Scan for the cell matching the given text and deliver its [x, y] coordinate at center. 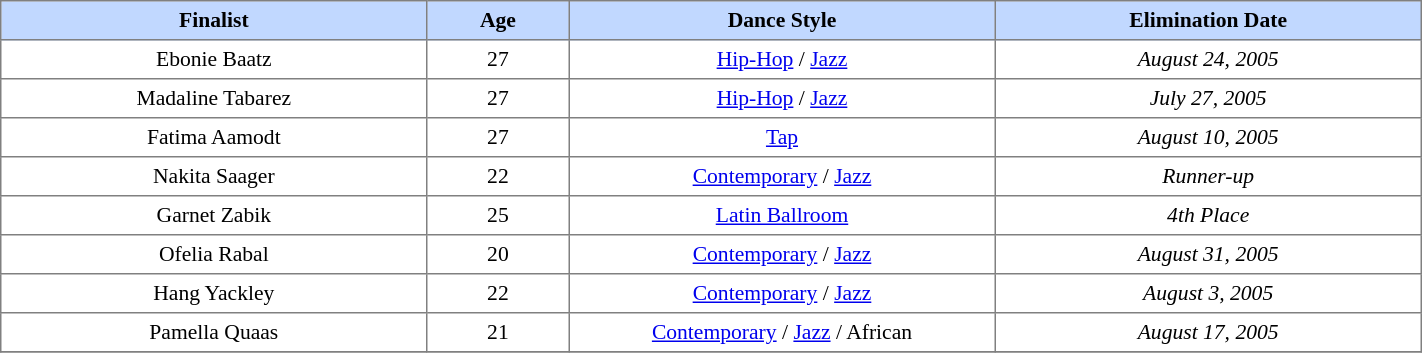
25 [498, 216]
Latin Ballroom [782, 216]
Ofelia Rabal [214, 254]
Finalist [214, 20]
Contemporary / Jazz / African [782, 332]
Pamella Quaas [214, 332]
Fatima Aamodt [214, 138]
August 3, 2005 [1208, 294]
Garnet Zabik [214, 216]
July 27, 2005 [1208, 98]
August 31, 2005 [1208, 254]
Dance Style [782, 20]
20 [498, 254]
Elimination Date [1208, 20]
4th Place [1208, 216]
August 24, 2005 [1208, 60]
Madaline Tabarez [214, 98]
Nakita Saager [214, 176]
August 17, 2005 [1208, 332]
21 [498, 332]
Runner-up [1208, 176]
Hang Yackley [214, 294]
Ebonie Baatz [214, 60]
Age [498, 20]
August 10, 2005 [1208, 138]
Tap [782, 138]
